Return the [X, Y] coordinate for the center point of the cell that contains the specified text.  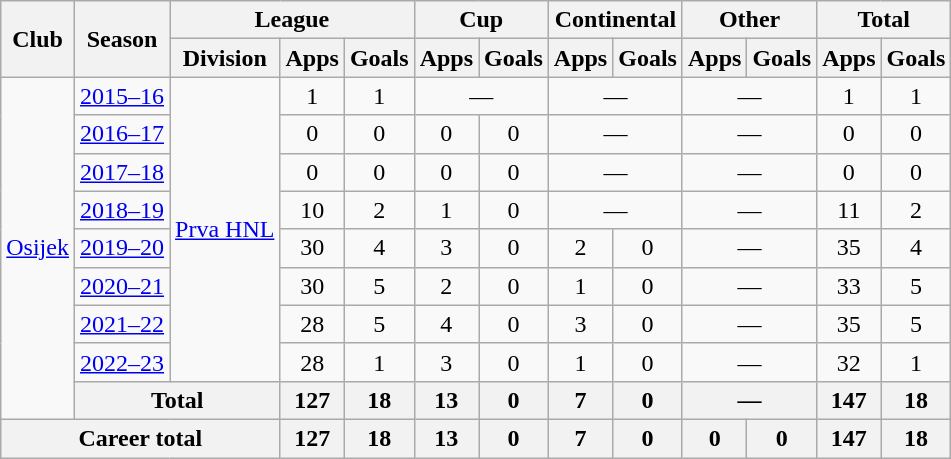
2019–20 [122, 248]
Osijek [38, 248]
33 [849, 286]
2020–21 [122, 286]
League [292, 20]
11 [849, 210]
Club [38, 39]
Prva HNL [225, 229]
2021–22 [122, 324]
10 [312, 210]
Career total [140, 438]
Cup [481, 20]
2016–17 [122, 134]
32 [849, 362]
2015–16 [122, 96]
Season [122, 39]
Other [749, 20]
Division [225, 58]
2017–18 [122, 172]
2018–19 [122, 210]
Continental [615, 20]
2022–23 [122, 362]
